Extract the (x, y) coordinate from the center of the cell holding the provided text.  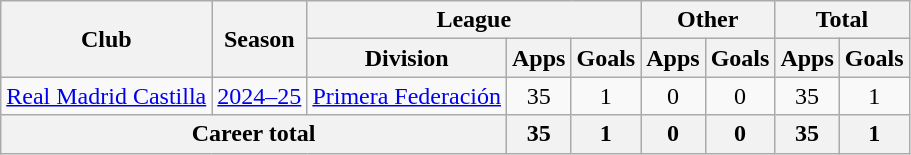
Real Madrid Castilla (106, 96)
League (474, 20)
Division (407, 58)
Career total (254, 134)
Primera Federación (407, 96)
2024–25 (260, 96)
Total (842, 20)
Club (106, 39)
Season (260, 39)
Other (708, 20)
